Detect which cell encompasses the target text, then output its (x, y) center coordinate. 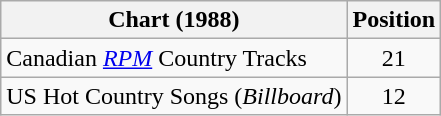
US Hot Country Songs (Billboard) (174, 96)
Position (394, 20)
12 (394, 96)
Canadian RPM Country Tracks (174, 58)
Chart (1988) (174, 20)
21 (394, 58)
